Locate the cell with the specified text and output its (X, Y) center coordinate. 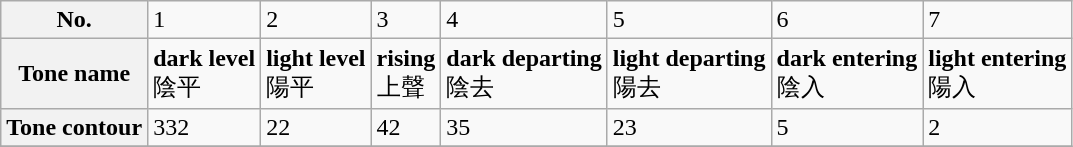
35 (524, 127)
1 (204, 20)
rising上聲 (406, 74)
42 (406, 127)
Tone contour (74, 127)
7 (998, 20)
light departing陽去 (689, 74)
dark entering陰入 (847, 74)
dark departing陰去 (524, 74)
Tone name (74, 74)
22 (316, 127)
No. (74, 20)
dark level陰平 (204, 74)
23 (689, 127)
6 (847, 20)
light entering陽入 (998, 74)
4 (524, 20)
3 (406, 20)
332 (204, 127)
light level陽平 (316, 74)
